Output the [X, Y] coordinate of the center of the cell containing the given text.  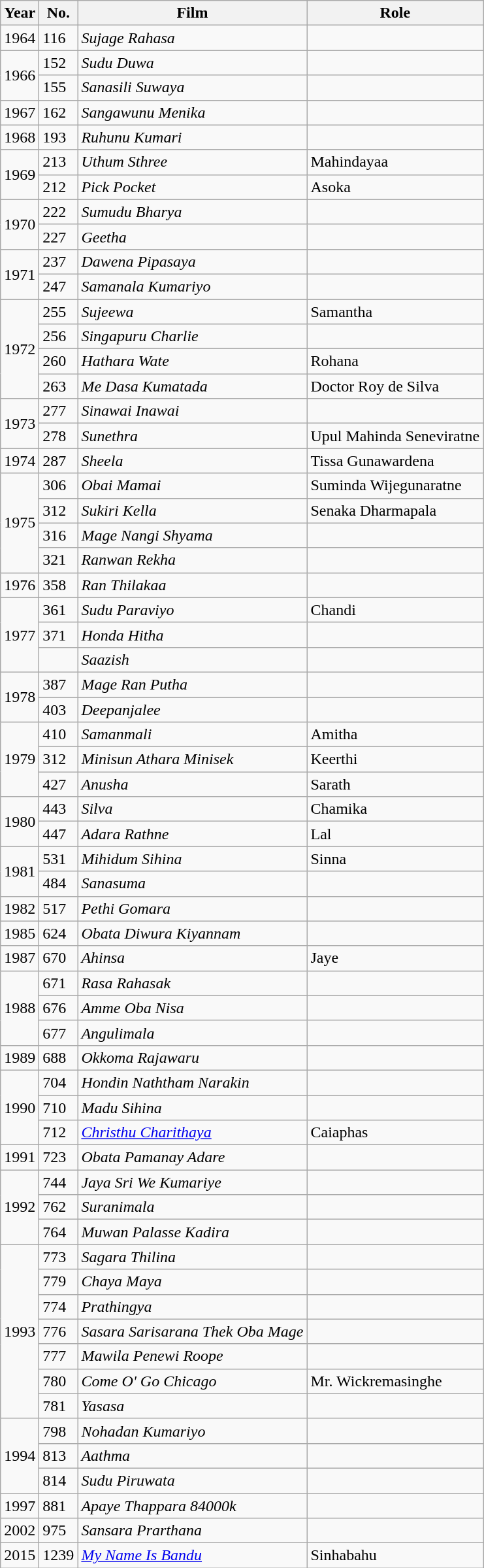
814 [59, 1480]
Samanala Kumariyo [192, 286]
744 [59, 1182]
Uthum Sthree [192, 162]
1974 [20, 461]
278 [59, 436]
1987 [20, 958]
670 [59, 958]
Mage Ran Putha [192, 684]
Singapuru Charlie [192, 337]
287 [59, 461]
Pick Pocket [192, 187]
1988 [20, 1008]
Sudu Piruwata [192, 1480]
676 [59, 1008]
Muwan Palasse Kadira [192, 1232]
776 [59, 1331]
677 [59, 1033]
1981 [20, 871]
Hondin Naththam Narakin [192, 1082]
Anusha [192, 784]
Pethi Gomara [192, 909]
237 [59, 261]
Jaye [395, 958]
Upul Mahinda Seneviratne [395, 436]
484 [59, 884]
277 [59, 411]
Obai Mamai [192, 486]
Silva [192, 809]
1997 [20, 1505]
1980 [20, 822]
1975 [20, 523]
Role [395, 13]
Asoka [395, 187]
1969 [20, 175]
813 [59, 1456]
Suminda Wijegunaratne [395, 486]
671 [59, 983]
Hathara Wate [192, 361]
Caiaphas [395, 1133]
781 [59, 1406]
Come O' Go Chicago [192, 1381]
1982 [20, 909]
427 [59, 784]
Sudu Duwa [192, 63]
Sansara Prarthana [192, 1531]
Christhu Charithaya [192, 1133]
358 [59, 585]
762 [59, 1207]
222 [59, 212]
1993 [20, 1331]
Sinna [395, 859]
Me Dasa Kumatada [192, 386]
Deepanjalee [192, 709]
774 [59, 1307]
1994 [20, 1456]
624 [59, 933]
Rohana [395, 361]
1239 [59, 1556]
155 [59, 88]
Aathma [192, 1456]
1976 [20, 585]
255 [59, 312]
443 [59, 809]
Minisun Athara Minisek [192, 759]
Madu Sihina [192, 1108]
688 [59, 1058]
764 [59, 1232]
Saazish [192, 659]
1989 [20, 1058]
212 [59, 187]
263 [59, 386]
Year [20, 13]
1985 [20, 933]
162 [59, 112]
My Name Is Bandu [192, 1556]
Obata Pamanay Adare [192, 1158]
Sinhabahu [395, 1556]
Sinawai Inawai [192, 411]
371 [59, 635]
1967 [20, 112]
Ruhunu Kumari [192, 137]
Sasara Sarisarana Thek Oba Mage [192, 1331]
Keerthi [395, 759]
Samantha [395, 312]
Sunethra [192, 436]
Apaye Thappara 84000k [192, 1505]
1971 [20, 274]
2002 [20, 1531]
Amme Oba Nisa [192, 1008]
2015 [20, 1556]
1972 [20, 349]
Ahinsa [192, 958]
Geetha [192, 237]
Amitha [395, 735]
712 [59, 1133]
321 [59, 560]
723 [59, 1158]
Senaka Dharmapala [395, 510]
Samanmali [192, 735]
Chamika [395, 809]
Ranwan Rekha [192, 560]
Doctor Roy de Silva [395, 386]
Sujage Rahasa [192, 38]
Sudu Paraviyo [192, 610]
Sanasuma [192, 884]
Chandi [395, 610]
247 [59, 286]
Adara Rathne [192, 834]
Ran Thilakaa [192, 585]
Sagara Thilina [192, 1257]
361 [59, 610]
Mahindayaa [395, 162]
Sangawunu Menika [192, 112]
Sumudu Bharya [192, 212]
1979 [20, 759]
193 [59, 137]
531 [59, 859]
777 [59, 1356]
Tissa Gunawardena [395, 461]
316 [59, 535]
773 [59, 1257]
975 [59, 1531]
517 [59, 909]
116 [59, 38]
Sanasili Suwaya [192, 88]
Mr. Wickremasinghe [395, 1381]
Mage Nangi Shyama [192, 535]
213 [59, 162]
306 [59, 486]
710 [59, 1108]
1964 [20, 38]
Sujeewa [192, 312]
403 [59, 709]
Lal [395, 834]
798 [59, 1431]
Dawena Pipasaya [192, 261]
Mawila Penewi Roope [192, 1356]
1977 [20, 635]
Mihidum Sihina [192, 859]
Sheela [192, 461]
Yasasa [192, 1406]
Chaya Maya [192, 1282]
779 [59, 1282]
Film [192, 13]
260 [59, 361]
1973 [20, 424]
447 [59, 834]
780 [59, 1381]
410 [59, 735]
Sarath [395, 784]
Jaya Sri We Kumariye [192, 1182]
Honda Hitha [192, 635]
1992 [20, 1207]
387 [59, 684]
Angulimala [192, 1033]
Rasa Rahasak [192, 983]
1966 [20, 75]
Prathingya [192, 1307]
Suranimala [192, 1207]
1990 [20, 1107]
Okkoma Rajawaru [192, 1058]
Sukiri Kella [192, 510]
1991 [20, 1158]
No. [59, 13]
Obata Diwura Kiyannam [192, 933]
1978 [20, 697]
881 [59, 1505]
256 [59, 337]
1968 [20, 137]
1970 [20, 224]
152 [59, 63]
704 [59, 1082]
227 [59, 237]
Nohadan Kumariyo [192, 1431]
